Output the (X, Y) coordinate of the center of the cell containing the given text.  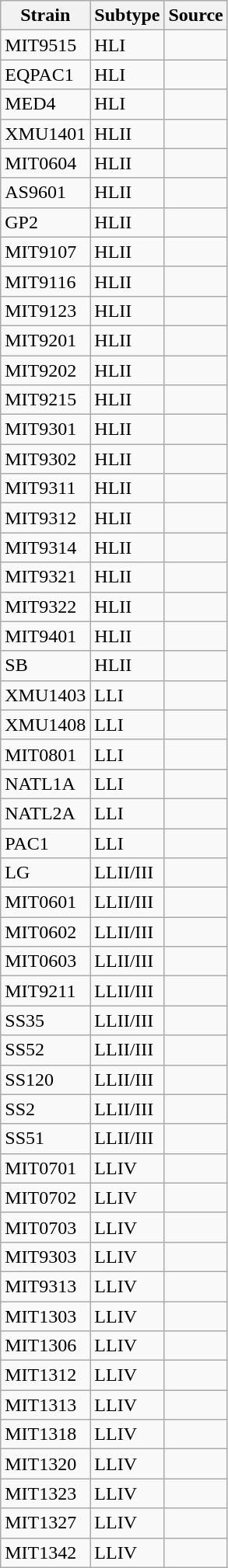
MIT1342 (45, 1552)
MIT1323 (45, 1493)
MIT0703 (45, 1227)
SS2 (45, 1109)
NATL1A (45, 784)
MIT9211 (45, 991)
MIT1313 (45, 1405)
LG (45, 873)
MIT9302 (45, 459)
MIT9301 (45, 429)
MIT9202 (45, 370)
MIT0604 (45, 163)
MIT9313 (45, 1286)
MIT0702 (45, 1198)
MIT9401 (45, 636)
MIT0601 (45, 902)
MIT0801 (45, 754)
MIT9303 (45, 1257)
GP2 (45, 222)
SS52 (45, 1050)
MED4 (45, 104)
AS9601 (45, 193)
MIT1306 (45, 1346)
MIT1327 (45, 1523)
EQPAC1 (45, 75)
MIT1320 (45, 1464)
MIT0603 (45, 961)
MIT9107 (45, 252)
MIT0701 (45, 1168)
Strain (45, 16)
MIT9311 (45, 488)
Source (196, 16)
MIT9116 (45, 281)
MIT9322 (45, 607)
MIT1303 (45, 1316)
MIT0602 (45, 932)
PAC1 (45, 843)
MIT1318 (45, 1434)
MIT9312 (45, 518)
MIT9515 (45, 45)
MIT9215 (45, 400)
MIT9201 (45, 340)
MIT9314 (45, 548)
XMU1403 (45, 695)
XMU1408 (45, 725)
SB (45, 666)
MIT1312 (45, 1375)
SS51 (45, 1139)
SS35 (45, 1020)
Subtype (128, 16)
XMU1401 (45, 134)
MIT9123 (45, 311)
NATL2A (45, 813)
MIT9321 (45, 577)
SS120 (45, 1080)
